From the cell containing the given text, extract its center point as [x, y] coordinate. 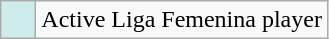
Active Liga Femenina player [182, 20]
